Extract the (x, y) coordinate from the center of the cell holding the provided text.  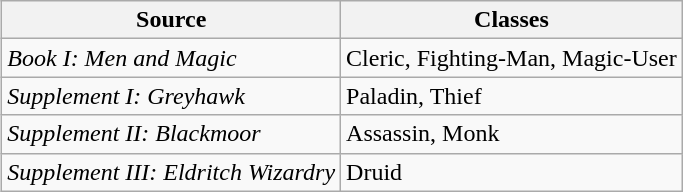
Druid (512, 172)
Cleric, Fighting-Man, Magic-User (512, 58)
Source (172, 20)
Supplement II: Blackmoor (172, 134)
Supplement III: Eldritch Wizardry (172, 172)
Classes (512, 20)
Book I: Men and Magic (172, 58)
Supplement I: Greyhawk (172, 96)
Paladin, Thief (512, 96)
Assassin, Monk (512, 134)
